Return the (X, Y) coordinate for the center point of the cell that contains the specified text.  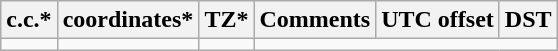
Comments (315, 20)
coordinates* (128, 20)
DST (528, 20)
TZ* (226, 20)
UTC offset (438, 20)
c.c.* (29, 20)
